Detect which cell encompasses the target text, then output its [X, Y] center coordinate. 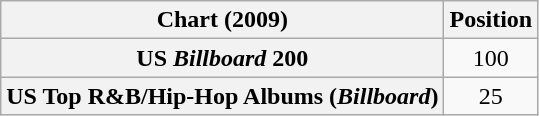
Chart (2009) [222, 20]
Position [491, 20]
US Billboard 200 [222, 58]
25 [491, 96]
US Top R&B/Hip-Hop Albums (Billboard) [222, 96]
100 [491, 58]
